Return the [X, Y] coordinate for the center point of the cell that contains the specified text.  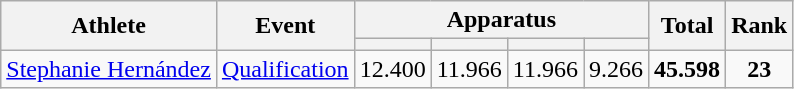
Stephanie Hernández [109, 69]
12.400 [392, 69]
Apparatus [501, 20]
Total [688, 26]
9.266 [616, 69]
23 [760, 69]
45.598 [688, 69]
Athlete [109, 26]
Qualification [285, 69]
Rank [760, 26]
Event [285, 26]
